Output the [x, y] coordinate of the center of the cell containing the given text.  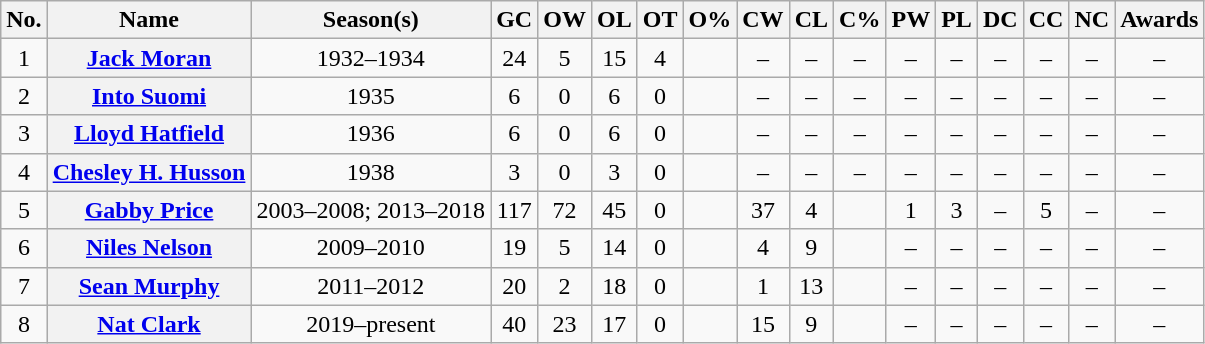
DC [1000, 20]
117 [514, 210]
72 [565, 210]
Lloyd Hatfield [149, 134]
Awards [1160, 20]
No. [24, 20]
NC [1092, 20]
Nat Clark [149, 324]
45 [614, 210]
40 [514, 324]
C% [860, 20]
8 [24, 324]
7 [24, 286]
Season(s) [371, 20]
GC [514, 20]
O% [710, 20]
Gabby Price [149, 210]
Sean Murphy [149, 286]
13 [811, 286]
1938 [371, 172]
CW [763, 20]
20 [514, 286]
2011–2012 [371, 286]
Chesley H. Husson [149, 172]
PW [911, 20]
Into Suomi [149, 96]
18 [614, 286]
19 [514, 248]
Name [149, 20]
OT [660, 20]
17 [614, 324]
24 [514, 58]
CL [811, 20]
OW [565, 20]
2009–2010 [371, 248]
1935 [371, 96]
1936 [371, 134]
23 [565, 324]
OL [614, 20]
37 [763, 210]
2003–2008; 2013–2018 [371, 210]
Niles Nelson [149, 248]
14 [614, 248]
2019–present [371, 324]
1932–1934 [371, 58]
Jack Moran [149, 58]
CC [1046, 20]
PL [957, 20]
